Extract the (x, y) coordinate from the center of the cell holding the provided text.  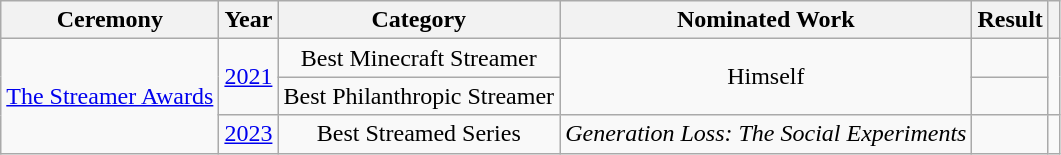
Generation Loss: The Social Experiments (766, 134)
Year (248, 20)
Nominated Work (766, 20)
2021 (248, 77)
Best Streamed Series (419, 134)
Himself (766, 77)
Best Minecraft Streamer (419, 58)
Result (1010, 20)
Best Philanthropic Streamer (419, 96)
2023 (248, 134)
Ceremony (110, 20)
The Streamer Awards (110, 96)
Category (419, 20)
